Extract the (x, y) coordinate from the center of the cell holding the provided text.  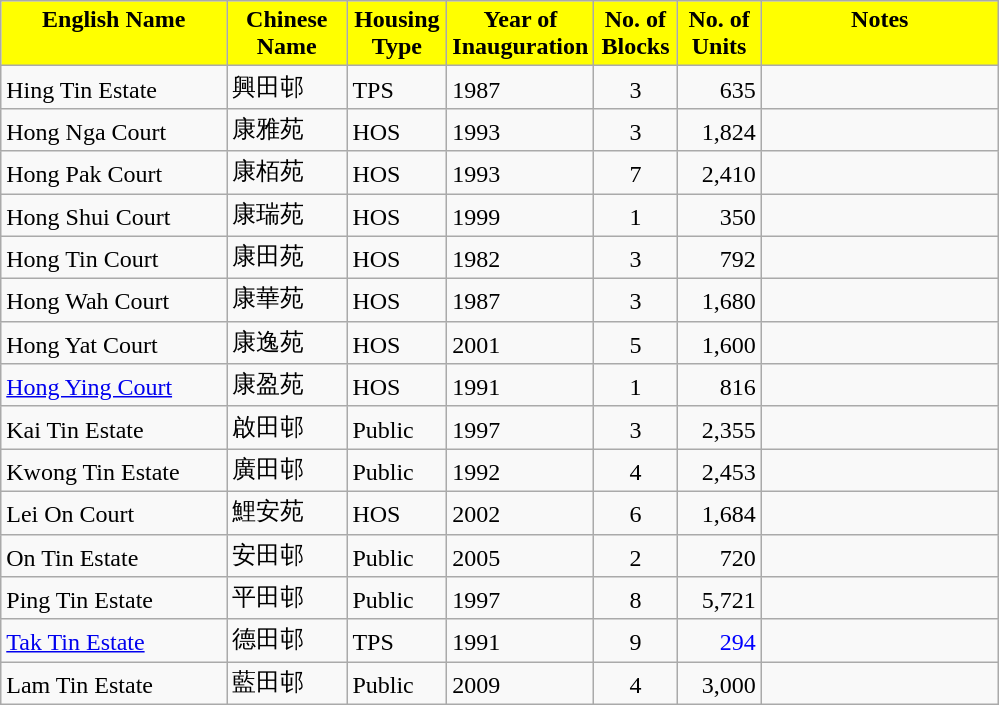
7 (636, 172)
1982 (520, 258)
2009 (520, 684)
Hong Nga Court (114, 130)
Hong Shui Court (114, 216)
Hong Ying Court (114, 386)
鯉安苑 (287, 512)
2005 (520, 556)
Hong Wah Court (114, 300)
Lam Tin Estate (114, 684)
1999 (520, 216)
1,684 (719, 512)
Notes (880, 34)
English Name (114, 34)
興田邨 (287, 88)
6 (636, 512)
康華苑 (287, 300)
720 (719, 556)
2,410 (719, 172)
2001 (520, 342)
8 (636, 598)
Tak Tin Estate (114, 640)
平田邨 (287, 598)
9 (636, 640)
Hong Tin Court (114, 258)
1,600 (719, 342)
294 (719, 640)
2,355 (719, 428)
Lei On Court (114, 512)
Year of Inauguration (520, 34)
康田苑 (287, 258)
2002 (520, 512)
3,000 (719, 684)
On Tin Estate (114, 556)
Hong Pak Court (114, 172)
Hing Tin Estate (114, 88)
1,680 (719, 300)
No. of Units (719, 34)
1992 (520, 470)
Ping Tin Estate (114, 598)
廣田邨 (287, 470)
5,721 (719, 598)
350 (719, 216)
康逸苑 (287, 342)
816 (719, 386)
藍田邨 (287, 684)
安田邨 (287, 556)
康盈苑 (287, 386)
5 (636, 342)
Housing Type (397, 34)
No. of Blocks (636, 34)
康雅苑 (287, 130)
Kai Tin Estate (114, 428)
德田邨 (287, 640)
Chinese Name (287, 34)
2 (636, 556)
啟田邨 (287, 428)
Hong Yat Court (114, 342)
2,453 (719, 470)
635 (719, 88)
792 (719, 258)
Kwong Tin Estate (114, 470)
康瑞苑 (287, 216)
1,824 (719, 130)
康栢苑 (287, 172)
